Capture the cell that displays the provided text and extract its (X, Y) central coordinate. 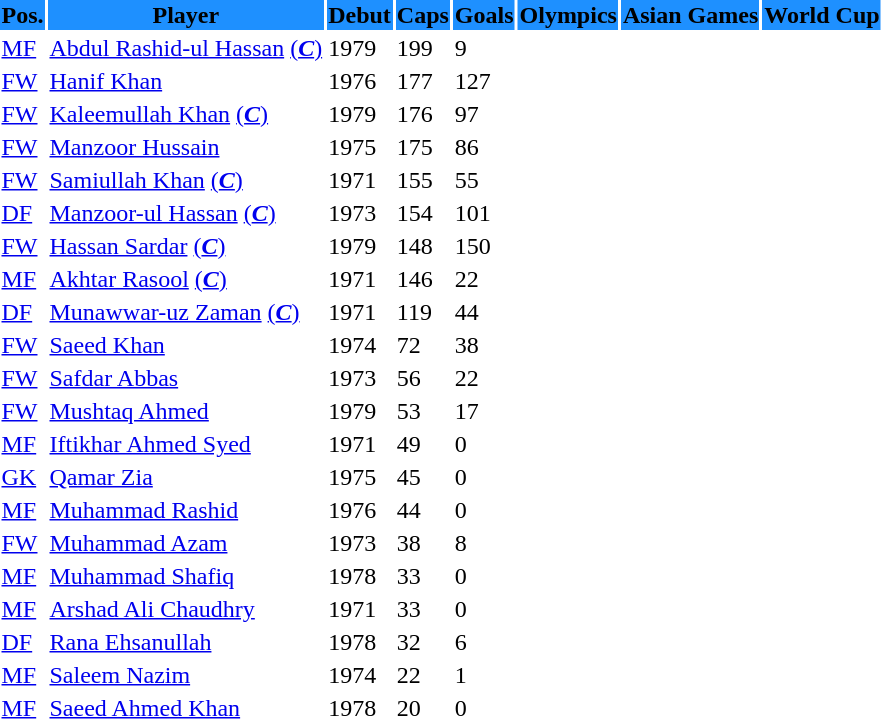
6 (484, 642)
Pos. (22, 15)
155 (422, 180)
176 (422, 114)
Rana Ehsanullah (186, 642)
Qamar Zia (186, 477)
Safdar Abbas (186, 378)
Hanif Khan (186, 81)
Iftikhar Ahmed Syed (186, 444)
Kaleemullah Khan (C) (186, 114)
49 (422, 444)
Akhtar Rasool (C) (186, 279)
101 (484, 213)
32 (422, 642)
9 (484, 48)
Saeed Khan (186, 345)
119 (422, 312)
Olympics (568, 15)
Manzoor Hussain (186, 147)
1 (484, 675)
Debut (360, 15)
Asian Games (690, 15)
55 (484, 180)
Arshad Ali Chaudhry (186, 609)
Hassan Sardar (C) (186, 246)
Saleem Nazim (186, 675)
Player (186, 15)
97 (484, 114)
17 (484, 411)
150 (484, 246)
Manzoor-ul Hassan (C) (186, 213)
GK (22, 477)
86 (484, 147)
72 (422, 345)
154 (422, 213)
45 (422, 477)
199 (422, 48)
175 (422, 147)
177 (422, 81)
World Cup (822, 15)
127 (484, 81)
Goals (484, 15)
Muhammad Shafiq (186, 576)
8 (484, 543)
Abdul Rashid-ul Hassan (C) (186, 48)
146 (422, 279)
148 (422, 246)
Samiullah Khan (C) (186, 180)
Muhammad Rashid (186, 510)
53 (422, 411)
Caps (422, 15)
Muhammad Azam (186, 543)
56 (422, 378)
Mushtaq Ahmed (186, 411)
Munawwar-uz Zaman (C) (186, 312)
